Capture the cell that displays the provided text and extract its (X, Y) central coordinate. 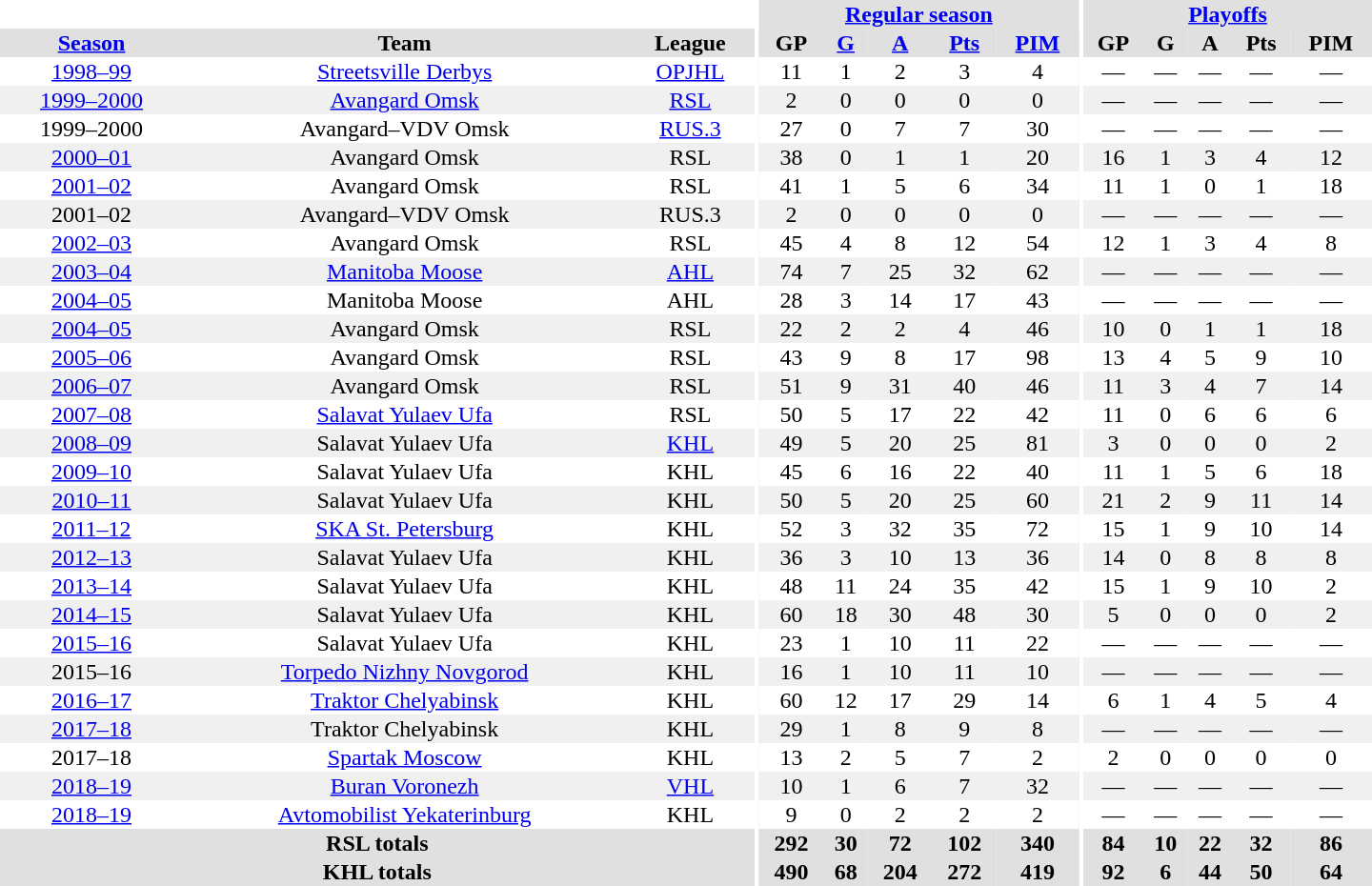
2000–01 (91, 157)
28 (791, 300)
292 (791, 843)
Buran Voronezh (404, 786)
21 (1113, 500)
31 (899, 386)
68 (846, 872)
102 (964, 843)
44 (1210, 872)
41 (791, 186)
272 (964, 872)
Avtomobilist Yekaterinburg (404, 815)
2012–13 (91, 557)
52 (791, 529)
OPJHL (690, 71)
Team (404, 43)
24 (899, 586)
Streetsville Derbys (404, 71)
38 (791, 157)
2009–10 (91, 472)
49 (791, 443)
54 (1038, 243)
2010–11 (91, 500)
64 (1331, 872)
2006–07 (91, 386)
Regular season (918, 14)
340 (1038, 843)
86 (1331, 843)
Season (91, 43)
81 (1038, 443)
KHL totals (377, 872)
419 (1038, 872)
Spartak Moscow (404, 757)
23 (791, 643)
74 (791, 272)
62 (1038, 272)
204 (899, 872)
2016–17 (91, 700)
2011–12 (91, 529)
1998–99 (91, 71)
2013–14 (91, 586)
27 (791, 129)
VHL (690, 786)
51 (791, 386)
2007–08 (91, 414)
SKA St. Petersburg (404, 529)
League (690, 43)
92 (1113, 872)
490 (791, 872)
2005–06 (91, 357)
Torpedo Nizhny Novgorod (404, 672)
2014–15 (91, 614)
2003–04 (91, 272)
34 (1038, 186)
RSL totals (377, 843)
2008–09 (91, 443)
2002–03 (91, 243)
98 (1038, 357)
84 (1113, 843)
Playoffs (1227, 14)
